Find where the given text appears and provide that cell's center as [x, y] coordinate. 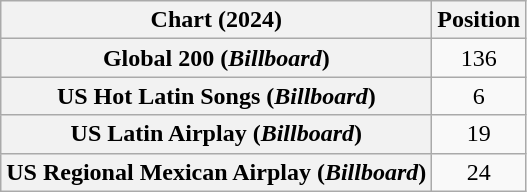
Global 200 (Billboard) [216, 58]
US Latin Airplay (Billboard) [216, 134]
24 [479, 172]
US Regional Mexican Airplay (Billboard) [216, 172]
6 [479, 96]
US Hot Latin Songs (Billboard) [216, 96]
19 [479, 134]
136 [479, 58]
Position [479, 20]
Chart (2024) [216, 20]
